Locate the cell with the specified text and output its [X, Y] center coordinate. 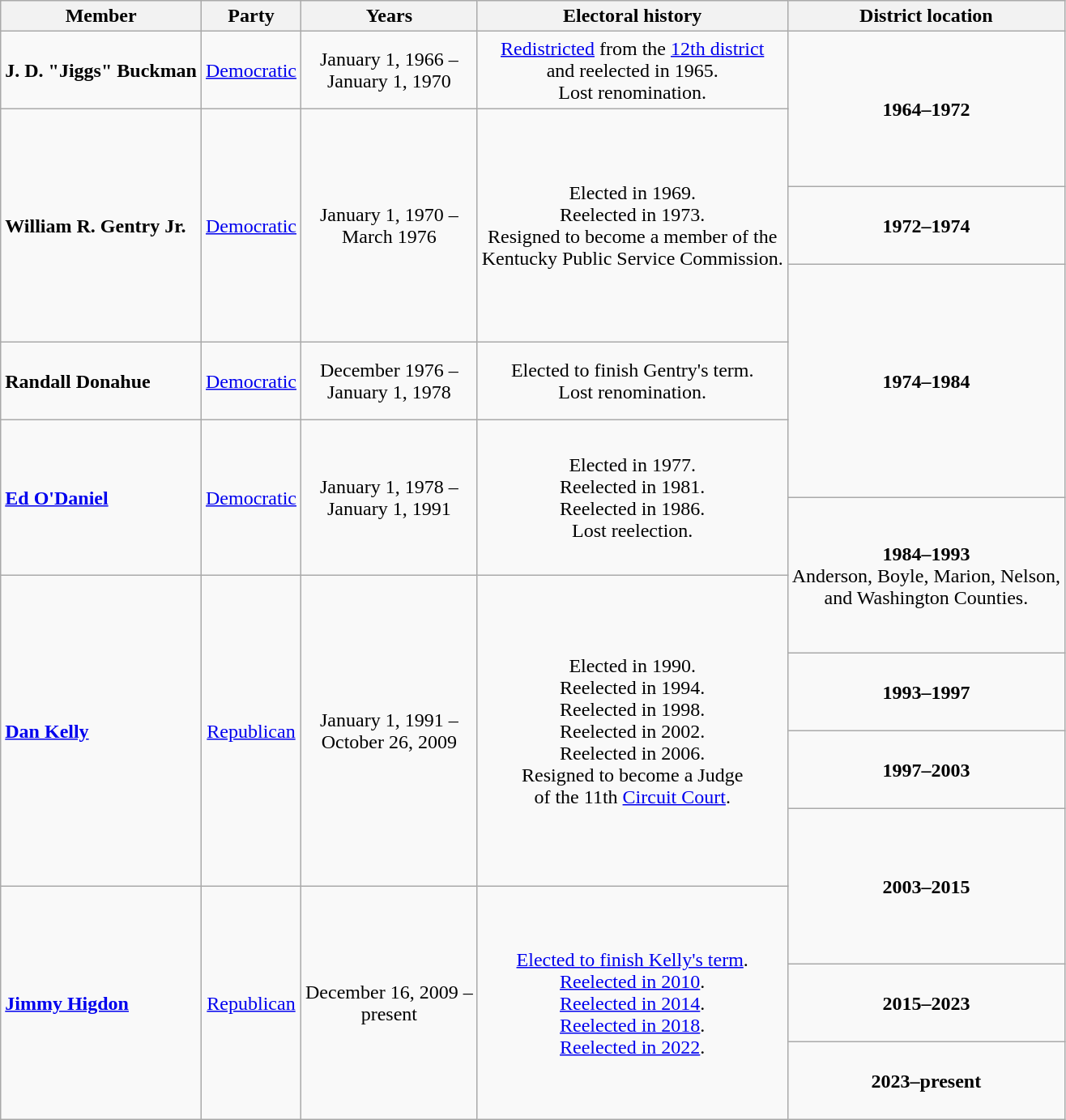
January 1, 1966 –January 1, 1970 [390, 70]
2023–present [926, 1081]
1974–1984 [926, 381]
Randall Donahue [101, 381]
2003–2015 [926, 887]
January 1, 1978 –January 1, 1991 [390, 498]
Redistricted from the 12th districtand reelected in 1965.Lost renomination. [632, 70]
December 16, 2009 –present [390, 1003]
J. D. "Jiggs" Buckman [101, 70]
1972–1974 [926, 226]
January 1, 1970 –March 1976 [390, 226]
William R. Gentry Jr. [101, 226]
Elected to finish Gentry's term.Lost renomination. [632, 381]
January 1, 1991 –October 26, 2009 [390, 731]
Elected in 1969.Reelected in 1973.Resigned to become a member of theKentucky Public Service Commission. [632, 226]
1984–1993Anderson, Boyle, Marion, Nelson,and Washington Counties. [926, 576]
Jimmy Higdon [101, 1003]
1993–1997 [926, 692]
Elected in 1990.Reelected in 1994.Reelected in 1998.Reelected in 2002.Reelected in 2006.Resigned to become a Judgeof the 11th Circuit Court. [632, 731]
1997–2003 [926, 770]
1964–1972 [926, 109]
Member [101, 16]
Elected to finish Kelly's term.Reelected in 2010.Reelected in 2014.Reelected in 2018.Reelected in 2022. [632, 1003]
Elected in 1977.Reelected in 1981.Reelected in 1986.Lost reelection. [632, 498]
Electoral history [632, 16]
Party [251, 16]
Dan Kelly [101, 731]
Years [390, 16]
December 1976 –January 1, 1978 [390, 381]
District location [926, 16]
2015–2023 [926, 1003]
Ed O'Daniel [101, 498]
